Output the (x, y) coordinate of the center of the cell containing the given text.  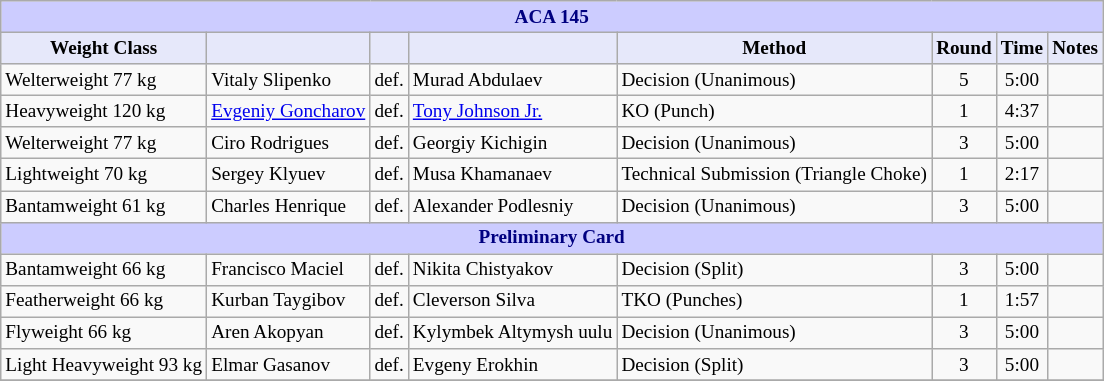
Alexander Podlesniy (512, 206)
TKO (Punches) (774, 301)
Nikita Chistyakov (512, 270)
Round (964, 48)
Musa Khamanaev (512, 175)
Vitaly Slipenko (288, 80)
KO (Punch) (774, 111)
Flyweight 66 kg (104, 333)
Weight Class (104, 48)
Cleverson Silva (512, 301)
Elmar Gasanov (288, 365)
4:37 (1022, 111)
2:17 (1022, 175)
Method (774, 48)
Featherweight 66 kg (104, 301)
Notes (1076, 48)
Heavyweight 120 kg (104, 111)
Sergey Klyuev (288, 175)
Francisco Maciel (288, 270)
Georgiy Kichigin (512, 143)
Preliminary Card (552, 238)
Technical Submission (Triangle Choke) (774, 175)
Evgeniy Goncharov (288, 111)
Bantamweight 66 kg (104, 270)
Tony Johnson Jr. (512, 111)
Bantamweight 61 kg (104, 206)
Charles Henrique (288, 206)
Evgeny Erokhin (512, 365)
Kylymbek Altymysh uulu (512, 333)
Lightweight 70 kg (104, 175)
Murad Abdulaev (512, 80)
Aren Akopyan (288, 333)
Ciro Rodrigues (288, 143)
Kurban Taygibov (288, 301)
ACA 145 (552, 17)
5 (964, 80)
Time (1022, 48)
1:57 (1022, 301)
Light Heavyweight 93 kg (104, 365)
